Return [x, y] of the center of cell containing provided text 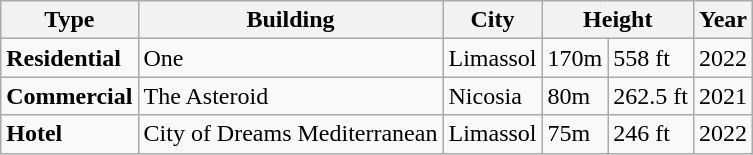
Residential [70, 58]
Year [724, 20]
246 ft [651, 134]
Height [618, 20]
Commercial [70, 96]
Hotel [70, 134]
One [290, 58]
80m [575, 96]
The Asteroid [290, 96]
Building [290, 20]
558 ft [651, 58]
Type [70, 20]
2021 [724, 96]
Nicosia [492, 96]
75m [575, 134]
170m [575, 58]
262.5 ft [651, 96]
City [492, 20]
City of Dreams Mediterranean [290, 134]
